For the text-containing cell, return its midpoint in [X, Y] coordinate format. 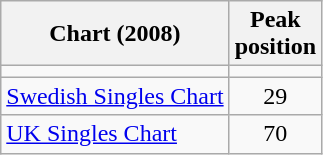
70 [275, 134]
UK Singles Chart [115, 134]
Peakposition [275, 34]
29 [275, 96]
Chart (2008) [115, 34]
Swedish Singles Chart [115, 96]
